Detect which cell encompasses the target text, then output its (x, y) center coordinate. 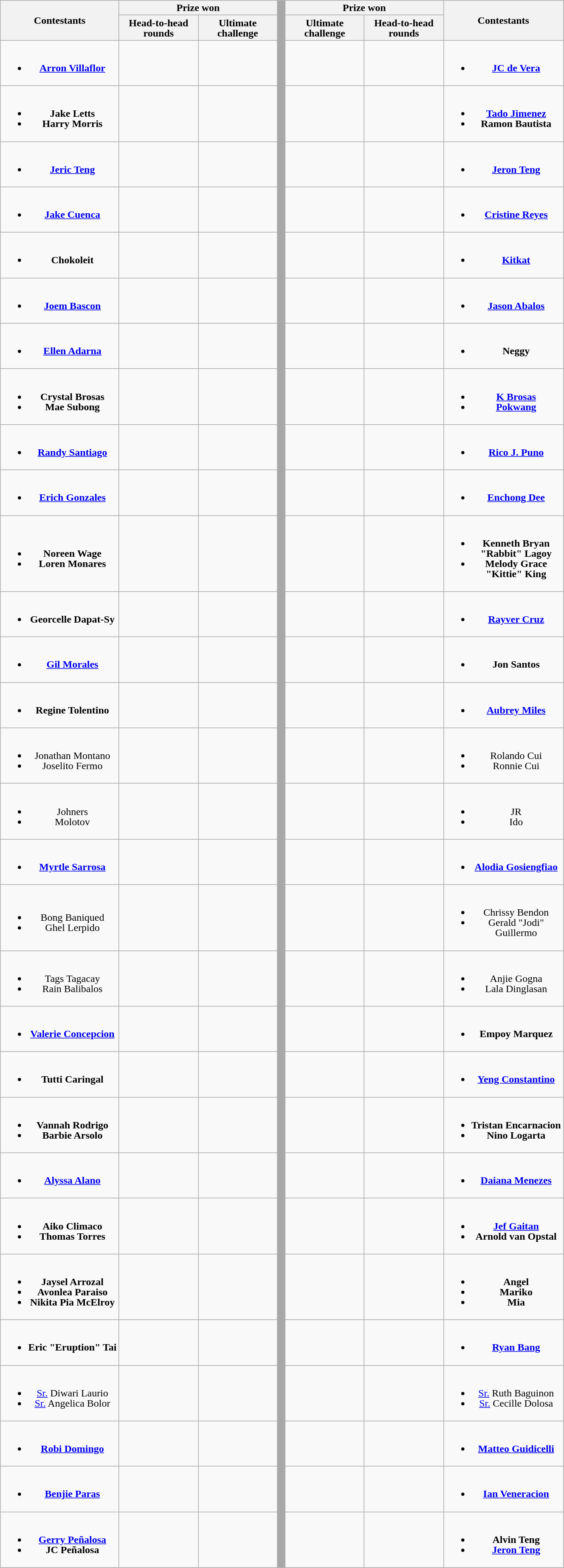
Jaysel ArrozalAvonlea ParaisoNikita Pia McElroy (59, 1287)
Randy Santiago (59, 447)
Bong BaniquedGhel Lerpido (59, 917)
Myrtle Sarrosa (59, 862)
Tags TagacayRain Balibalos (59, 979)
Georcelle Dapat-Sy (59, 614)
Alvin TengJeron Teng (503, 1540)
Matteo Guidicelli (503, 1444)
Regine Tolentino (59, 705)
AngelMarikoMia (503, 1287)
Noreen WageLoren Monares (59, 554)
Eric "Eruption" Tai (59, 1342)
Neggy (503, 346)
Crystal BrosasMae Subong (59, 397)
Rayver Cruz (503, 614)
Enchong Dee (503, 493)
Gerry PeñalosaJC Peñalosa (59, 1540)
Alodia Gosiengfiao (503, 862)
Sr. Diwari LaurioSr. Angelica Bolor (59, 1393)
Cristine Reyes (503, 210)
JRIdo (503, 811)
K BrosasPokwang (503, 397)
Jake LettsHarry Morris (59, 114)
Tado JimenezRamon Bautista (503, 114)
Arron Villaflor (59, 63)
Jeric Teng (59, 164)
Rolando CuiRonnie Cui (503, 756)
Tutti Caringal (59, 1074)
Gil Morales (59, 660)
Sr. Ruth BaguinonSr. Cecille Dolosa (503, 1393)
Jake Cuenca (59, 210)
Jon Santos (503, 660)
Anjie GognaLala Dinglasan (503, 979)
Alyssa Alano (59, 1176)
Jef GaitanArnold van Opstal (503, 1226)
JC de Vera (503, 63)
Ian Veneracion (503, 1489)
Vannah RodrigoBarbie Arsolo (59, 1125)
Erich Gonzales (59, 493)
JohnersMolotov (59, 811)
Tristan EncarnacionNino Logarta (503, 1125)
Ryan Bang (503, 1342)
Ellen Adarna (59, 346)
Valerie Concepcion (59, 1029)
Kitkat (503, 255)
Benjie Paras (59, 1489)
Jonathan MontanoJoselito Fermo (59, 756)
Empoy Marquez (503, 1029)
Aiko ClimacoThomas Torres (59, 1226)
Chrissy BendonGerald "Jodi" Guillermo (503, 917)
Kenneth Bryan "Rabbit" LagoyMelody Grace "Kittie" King (503, 554)
Jason Abalos (503, 301)
Chokoleit (59, 255)
Jeron Teng (503, 164)
Daiana Menezes (503, 1176)
Rico J. Puno (503, 447)
Yeng Constantino (503, 1074)
Robi Domingo (59, 1444)
Aubrey Miles (503, 705)
Joem Bascon (59, 301)
